Output the (X, Y) coordinate of the center of the cell containing the given text.  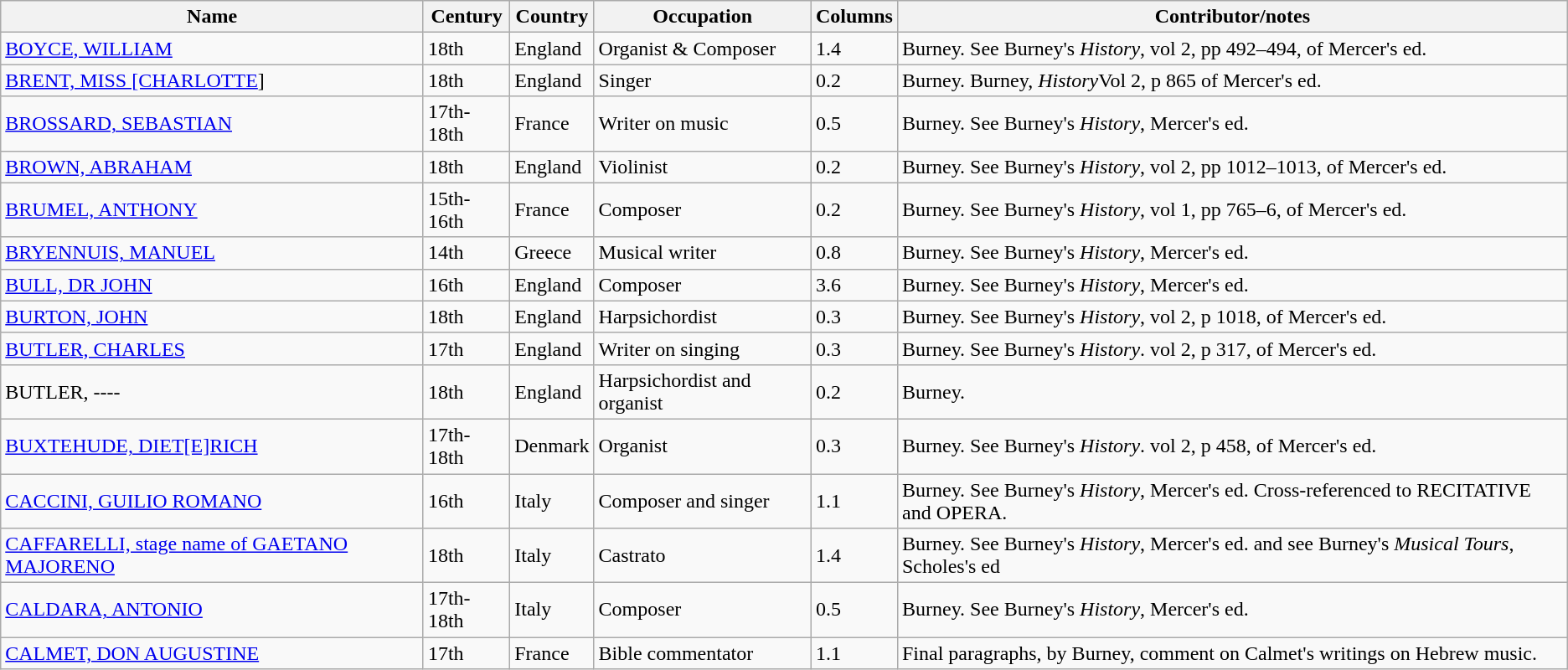
Country (552, 17)
Burney. See Burney's History, vol 2, pp 492–494, of Mercer's ed. (1232, 49)
3.6 (854, 285)
Harpsichordist and organist (702, 392)
Bible commentator (702, 653)
14th (466, 253)
Final paragraphs, by Burney, comment on Calmet's writings on Hebrew music. (1232, 653)
Burney. See Burney's History. vol 2, p 317, of Mercer's ed. (1232, 348)
CACCINI, GUILIO ROMANO (213, 501)
CALMET, DON AUGUSTINE (213, 653)
Occupation (702, 17)
Name (213, 17)
Harpsichordist (702, 317)
BURTON, JOHN (213, 317)
Columns (854, 17)
BUXTEHUDE, DIET[E]RICH (213, 446)
Burney. See Burney's History, Mercer's ed. and see Burney's Musical Tours, Scholes's ed (1232, 556)
CALDARA, ANTONIO (213, 610)
BUTLER, CHARLES (213, 348)
Burney. (1232, 392)
Greece (552, 253)
Burney. See Burney's History, vol 1, pp 765–6, of Mercer's ed. (1232, 209)
Contributor/notes (1232, 17)
BRUMEL, ANTHONY (213, 209)
BUTLER, ---- (213, 392)
Organist (702, 446)
Century (466, 17)
BULL, DR JOHN (213, 285)
Burney. See Burney's History. vol 2, p 458, of Mercer's ed. (1232, 446)
Castrato (702, 556)
Composer and singer (702, 501)
Denmark (552, 446)
BROSSARD, SEBASTIAN (213, 124)
BROWN, ABRAHAM (213, 167)
Organist & Composer (702, 49)
Musical writer (702, 253)
Singer (702, 80)
0.8 (854, 253)
Writer on singing (702, 348)
BRYENNUIS, MANUEL (213, 253)
Burney. See Burney's History, vol 2, p 1018, of Mercer's ed. (1232, 317)
Burney. See Burney's History, Mercer's ed. Cross-referenced to RECITATIVE and OPERA. (1232, 501)
Violinist (702, 167)
15th-16th (466, 209)
CAFFARELLI, stage name of GAETANO MAJORENO (213, 556)
Burney. Burney, HistoryVol 2, p 865 of Mercer's ed. (1232, 80)
BOYCE, WILLIAM (213, 49)
Burney. See Burney's History, vol 2, pp 1012–1013, of Mercer's ed. (1232, 167)
BRENT, MISS [CHARLOTTE] (213, 80)
Writer on music (702, 124)
